Detect which cell encompasses the target text, then output its (X, Y) center coordinate. 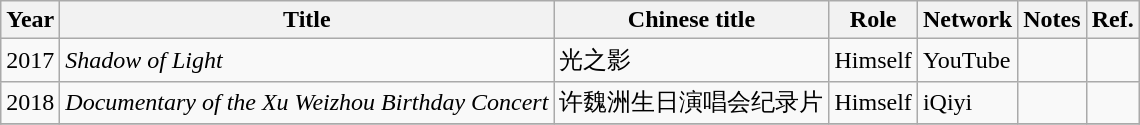
Role (873, 20)
2018 (30, 102)
Notes (1052, 20)
Chinese title (692, 20)
YouTube (967, 60)
Shadow of Light (307, 60)
2017 (30, 60)
Documentary of the Xu Weizhou Birthday Concert (307, 102)
Ref. (1112, 20)
iQiyi (967, 102)
Year (30, 20)
光之影 (692, 60)
Title (307, 20)
许魏洲生日演唱会纪录片 (692, 102)
Network (967, 20)
